For the text-containing cell, return its midpoint in [X, Y] coordinate format. 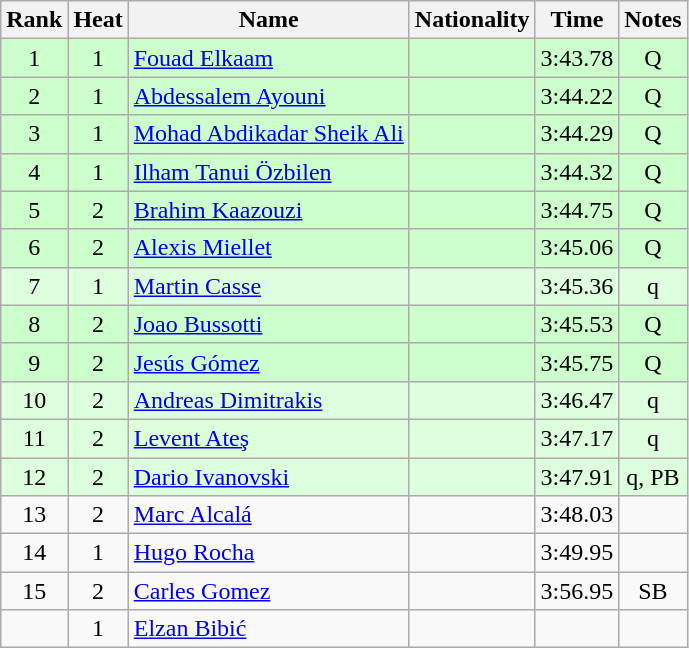
Dario Ivanovski [268, 477]
Name [268, 20]
6 [34, 248]
Carles Gomez [268, 591]
12 [34, 477]
Fouad Elkaam [268, 58]
3:45.75 [577, 362]
3:45.36 [577, 286]
8 [34, 324]
Marc Alcalá [268, 515]
3:45.06 [577, 248]
Rank [34, 20]
Hugo Rocha [268, 553]
q, PB [653, 477]
Elzan Bibić [268, 629]
Alexis Miellet [268, 248]
Time [577, 20]
14 [34, 553]
Notes [653, 20]
11 [34, 438]
3:56.95 [577, 591]
3:46.47 [577, 400]
Heat [98, 20]
4 [34, 172]
3:49.95 [577, 553]
15 [34, 591]
3:44.32 [577, 172]
Mohad Abdikadar Sheik Ali [268, 134]
SB [653, 591]
Ilham Tanui Özbilen [268, 172]
3:44.75 [577, 210]
3:47.91 [577, 477]
Joao Bussotti [268, 324]
Martin Casse [268, 286]
Levent Ateş [268, 438]
Jesús Gómez [268, 362]
7 [34, 286]
Abdessalem Ayouni [268, 96]
10 [34, 400]
3:47.17 [577, 438]
9 [34, 362]
3:44.22 [577, 96]
Nationality [472, 20]
3:44.29 [577, 134]
Brahim Kaazouzi [268, 210]
3:48.03 [577, 515]
3:45.53 [577, 324]
3 [34, 134]
5 [34, 210]
13 [34, 515]
Andreas Dimitrakis [268, 400]
3:43.78 [577, 58]
